Locate the cell with the specified text and output its (x, y) center coordinate. 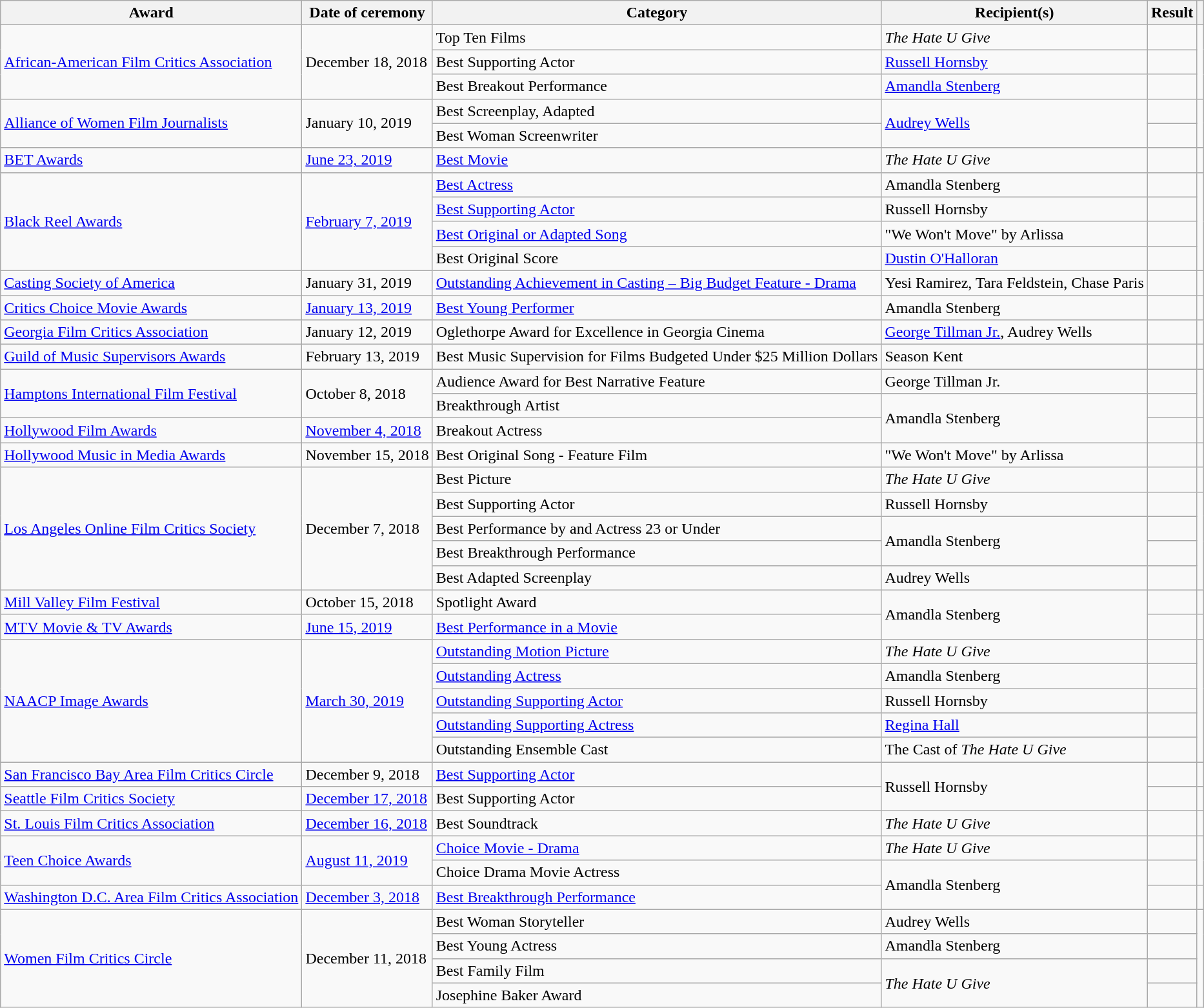
African-American Film Critics Association (151, 62)
NAACP Image Awards (151, 700)
Best Woman Screenwriter (657, 136)
Dustin O'Halloran (1014, 258)
December 9, 2018 (367, 774)
Choice Drama Movie Actress (657, 872)
Breakthrough Artist (657, 406)
Los Angeles Online Film Critics Society (151, 529)
Alliance of Women Film Journalists (151, 123)
The Cast of The Hate U Give (1014, 750)
January 13, 2019 (367, 308)
March 30, 2019 (367, 700)
Breakout Actress (657, 430)
Best Soundtrack (657, 823)
February 13, 2019 (367, 357)
Audience Award for Best Narrative Feature (657, 381)
Mill Valley Film Festival (151, 602)
Hollywood Film Awards (151, 430)
December 17, 2018 (367, 799)
Award (151, 13)
October 8, 2018 (367, 394)
Outstanding Achievement in Casting – Big Budget Feature - Drama (657, 283)
December 16, 2018 (367, 823)
Top Ten Films (657, 37)
Critics Choice Movie Awards (151, 308)
Best Actress (657, 185)
Yesi Ramirez, Tara Feldstein, Chase Paris (1014, 283)
November 4, 2018 (367, 430)
Teen Choice Awards (151, 860)
Best Performance in a Movie (657, 627)
MTV Movie & TV Awards (151, 627)
Recipient(s) (1014, 13)
Women Film Critics Circle (151, 958)
Josephine Baker Award (657, 995)
Outstanding Supporting Actor (657, 700)
October 15, 2018 (367, 602)
December 11, 2018 (367, 958)
Best Adapted Screenplay (657, 578)
Choice Movie - Drama (657, 848)
December 18, 2018 (367, 62)
Best Original or Adapted Song (657, 234)
George Tillman Jr., Audrey Wells (1014, 332)
Best Movie (657, 160)
Best Young Actress (657, 946)
February 7, 2019 (367, 221)
Casting Society of America (151, 283)
Category (657, 13)
Best Music Supervision for Films Budgeted Under $25 Million Dollars (657, 357)
Best Breakout Performance (657, 86)
Best Original Song - Feature Film (657, 455)
Result (1172, 13)
January 12, 2019 (367, 332)
St. Louis Film Critics Association (151, 823)
Hollywood Music in Media Awards (151, 455)
Guild of Music Supervisors Awards (151, 357)
Best Performance by and Actress 23 or Under (657, 529)
Outstanding Actress (657, 676)
Outstanding Supporting Actress (657, 725)
Best Original Score (657, 258)
June 15, 2019 (367, 627)
Washington D.C. Area Film Critics Association (151, 897)
Hamptons International Film Festival (151, 394)
BET Awards (151, 160)
Spotlight Award (657, 602)
Outstanding Motion Picture (657, 651)
Date of ceremony (367, 13)
August 11, 2019 (367, 860)
Best Picture (657, 479)
Georgia Film Critics Association (151, 332)
November 15, 2018 (367, 455)
Best Woman Storyteller (657, 922)
Oglethorpe Award for Excellence in Georgia Cinema (657, 332)
Regina Hall (1014, 725)
San Francisco Bay Area Film Critics Circle (151, 774)
Outstanding Ensemble Cast (657, 750)
Best Young Performer (657, 308)
George Tillman Jr. (1014, 381)
December 7, 2018 (367, 529)
June 23, 2019 (367, 160)
December 3, 2018 (367, 897)
Seattle Film Critics Society (151, 799)
Season Kent (1014, 357)
Black Reel Awards (151, 221)
January 10, 2019 (367, 123)
Best Family Film (657, 971)
January 31, 2019 (367, 283)
Best Screenplay, Adapted (657, 111)
